Pinpoint the cell where the given text exists, returning its [x, y] midpoint coordinate. 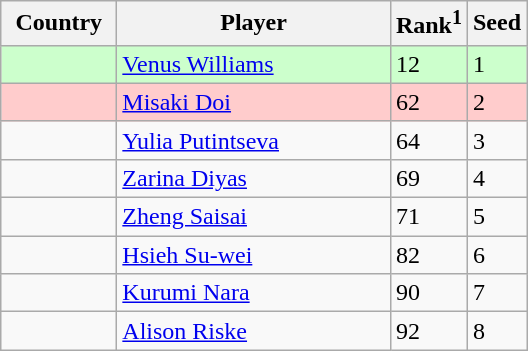
Hsieh Su-wei [254, 255]
82 [428, 255]
3 [496, 140]
69 [428, 178]
6 [496, 255]
4 [496, 178]
Zarina Diyas [254, 178]
Country [59, 24]
90 [428, 293]
Player [254, 24]
Rank1 [428, 24]
Seed [496, 24]
1 [496, 64]
8 [496, 331]
62 [428, 102]
7 [496, 293]
Alison Riske [254, 331]
92 [428, 331]
2 [496, 102]
64 [428, 140]
71 [428, 217]
5 [496, 217]
12 [428, 64]
Zheng Saisai [254, 217]
Kurumi Nara [254, 293]
Yulia Putintseva [254, 140]
Venus Williams [254, 64]
Misaki Doi [254, 102]
